Return (x, y) of the center of cell containing provided text 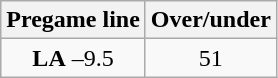
Pregame line (74, 20)
LA –9.5 (74, 58)
Over/under (210, 20)
51 (210, 58)
